Capture the cell that displays the provided text and extract its (X, Y) central coordinate. 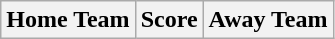
Away Team (268, 20)
Home Team (68, 20)
Score (169, 20)
